Capture the cell that displays the provided text and extract its (X, Y) central coordinate. 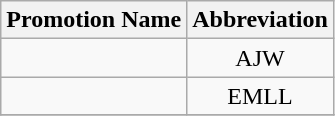
Abbreviation (260, 20)
EMLL (260, 96)
AJW (260, 58)
Promotion Name (94, 20)
